Return the (x, y) coordinate for the center point of the cell that contains the specified text.  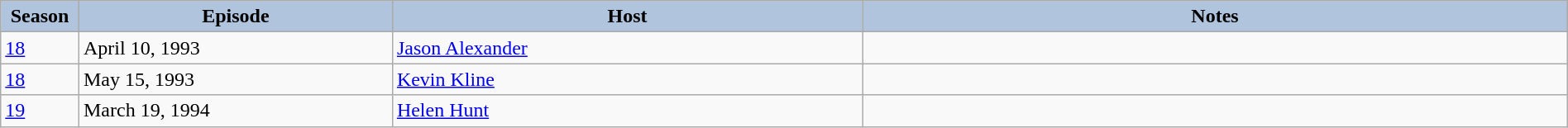
Helen Hunt (627, 111)
19 (40, 111)
May 15, 1993 (235, 79)
Kevin Kline (627, 79)
March 19, 1994 (235, 111)
Episode (235, 17)
Season (40, 17)
Notes (1216, 17)
Host (627, 17)
Jason Alexander (627, 48)
April 10, 1993 (235, 48)
